Locate the cell with the specified text and output its (X, Y) center coordinate. 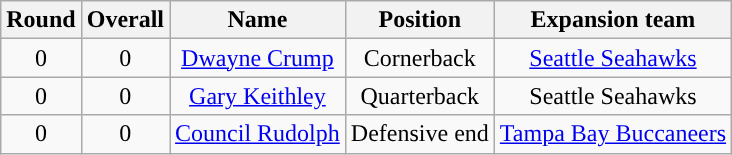
Quarterback (420, 96)
Cornerback (420, 58)
Gary Keithley (258, 96)
Position (420, 20)
Defensive end (420, 134)
Dwayne Crump (258, 58)
Name (258, 20)
Round (41, 20)
Expansion team (612, 20)
Tampa Bay Buccaneers (612, 134)
Overall (125, 20)
Council Rudolph (258, 134)
